Find where the given text appears and provide that cell's center as [x, y] coordinate. 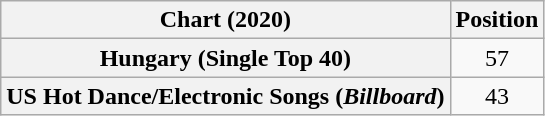
Position [497, 20]
Chart (2020) [226, 20]
US Hot Dance/Electronic Songs (Billboard) [226, 96]
43 [497, 96]
57 [497, 58]
Hungary (Single Top 40) [226, 58]
